Detect which cell encompasses the target text, then output its [X, Y] center coordinate. 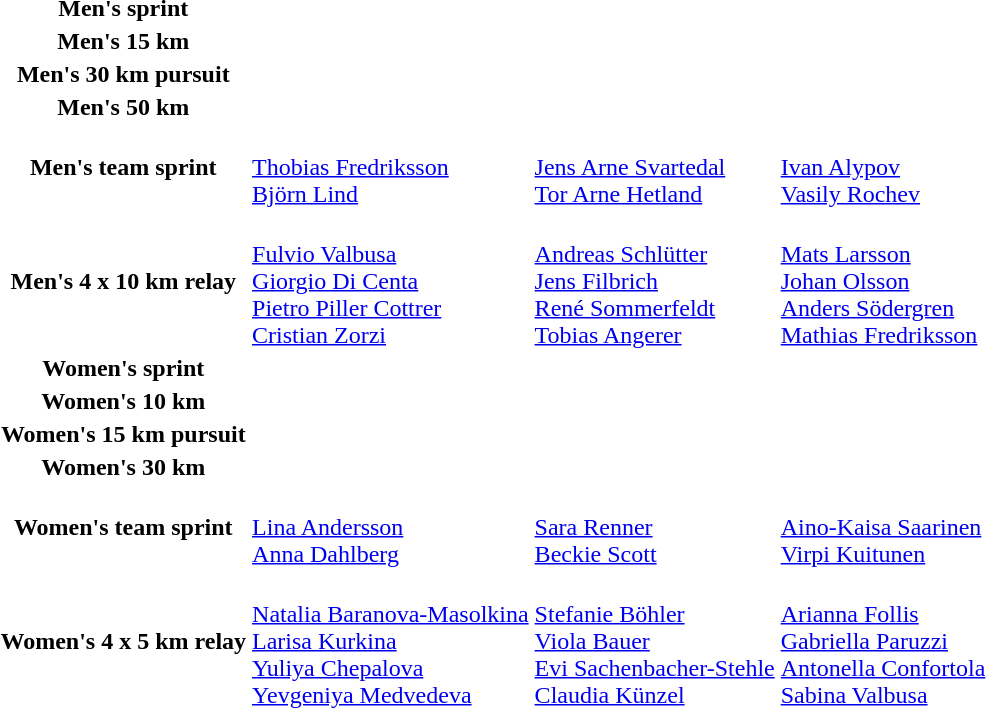
Lina AnderssonAnna Dahlberg [391, 527]
Sara RennerBeckie Scott [654, 527]
Jens Arne SvartedalTor Arne Hetland [654, 167]
Andreas SchlütterJens FilbrichRené SommerfeldtTobias Angerer [654, 281]
Thobias FredrikssonBjörn Lind [391, 167]
Fulvio ValbusaGiorgio Di CentaPietro Piller CottrerCristian Zorzi [391, 281]
